Scan for the cell matching the given text and deliver its [X, Y] coordinate at center. 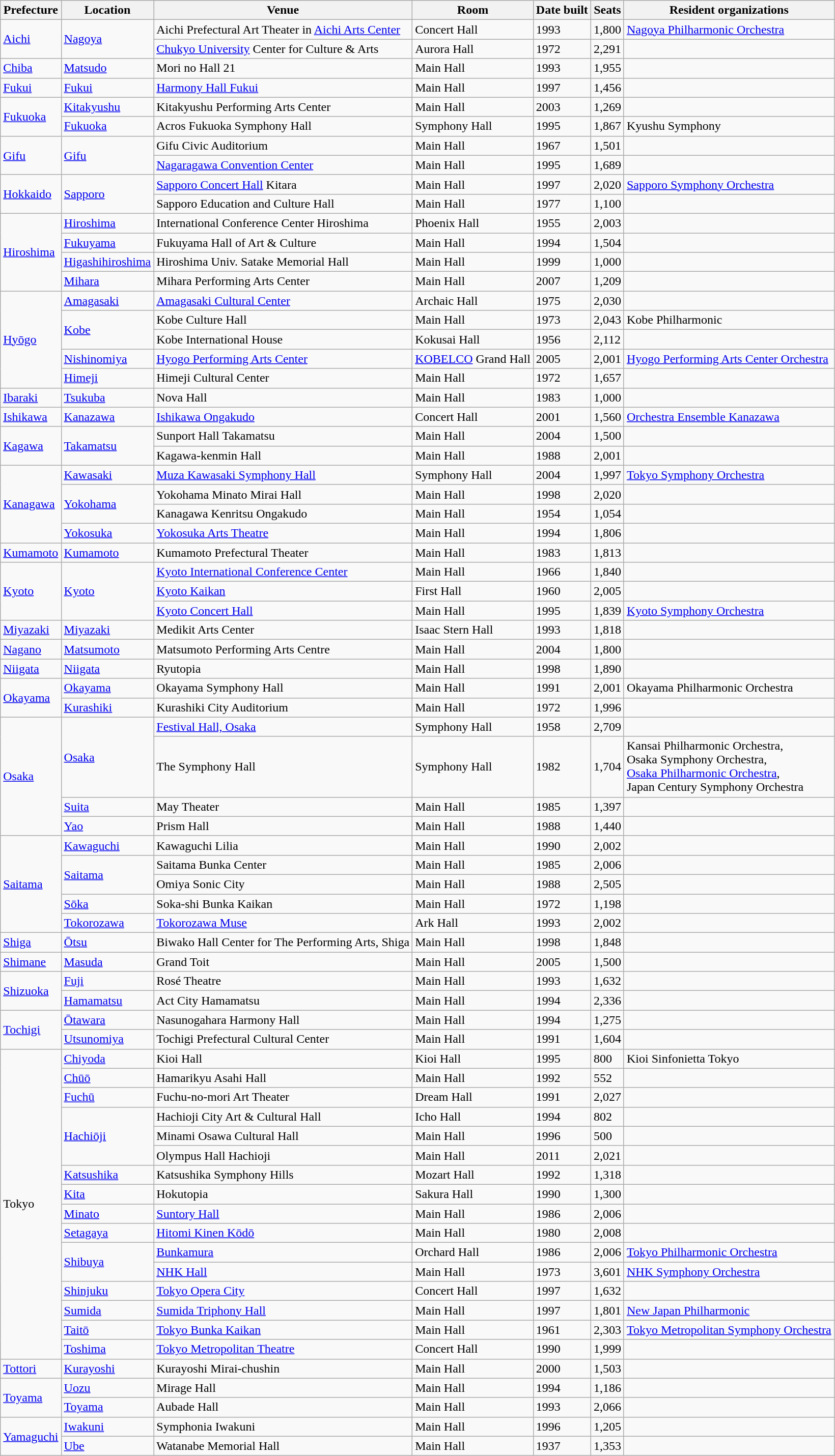
Tokorozawa Muse [283, 923]
Tochigi Prefectural Cultural Center [283, 1039]
Prism Hall [283, 826]
Yokohama [107, 504]
Orchard Hall [473, 1252]
Sakura Hall [473, 1194]
Amagasaki [107, 301]
800 [607, 1059]
Archaic Hall [473, 301]
1977 [562, 204]
1,818 [607, 630]
Kokusai Hall [473, 339]
Orchestra Ensemble Kanazawa [729, 417]
Yao [107, 826]
1,801 [607, 1310]
Suntory Hall [283, 1214]
1,657 [607, 378]
NHK Hall [283, 1272]
Tokyo Metropolitan Symphony Orchestra [729, 1330]
Mihara [107, 281]
Nagano [31, 649]
Kyoto Symphony Orchestra [729, 611]
Minato [107, 1214]
Masuda [107, 962]
Ryutopia [283, 669]
Aichi [31, 39]
1960 [562, 591]
1,806 [607, 533]
1,999 [607, 1349]
1967 [562, 146]
1,996 [607, 707]
Kurashiki [107, 707]
1,689 [607, 165]
Kyoto Concert Hall [283, 611]
Utsunomiya [107, 1039]
NHK Symphony Orchestra [729, 1272]
1,839 [607, 611]
Yamaguchi [31, 1436]
Harmony Hall Fukui [283, 88]
Date built [562, 10]
1,560 [607, 417]
2011 [562, 1155]
Room [473, 10]
Kita [107, 1194]
Takamatsu [107, 446]
Kitakyushu [107, 107]
Kurashiki City Auditorium [283, 707]
Katsushika Symphony Hills [283, 1175]
Yokosuka [107, 533]
Prefecture [31, 10]
Kawaguchi Lilia [283, 845]
Toshima [107, 1349]
Kitakyushu Performing Arts Center [283, 107]
Kobe Culture Hall [283, 320]
May Theater [283, 807]
Matsudo [107, 68]
2,005 [607, 591]
Suita [107, 807]
First Hall [473, 591]
The Symphony Hall [283, 766]
Hiroshima Univ. Satake Memorial Hall [283, 262]
Isaac Stern Hall [473, 630]
Fukuyama Hall of Art & Culture [283, 243]
1,205 [607, 1426]
1,840 [607, 572]
Icho Hall [473, 1117]
802 [607, 1117]
1,456 [607, 88]
Act City Hamamatsu [283, 1001]
Amagasaki Cultural Center [283, 301]
2,003 [607, 223]
KOBELCO Grand Hall [473, 359]
2,505 [607, 884]
Kagawa-kenmin Hall [283, 455]
1,704 [607, 766]
Sumida Triphony Hall [283, 1310]
2007 [562, 281]
Sapporo Education and Culture Hall [283, 204]
Hachiōji [107, 1136]
International Conference Center Hiroshima [283, 223]
1,503 [607, 1368]
Biwako Hall Center for The Performing Arts, Shiga [283, 943]
1937 [562, 1446]
Nagoya Philharmonic Orchestra [729, 30]
Kawasaki [107, 475]
1980 [562, 1233]
Katsushika [107, 1175]
Hyogo Performing Arts Center [283, 359]
Shiga [31, 943]
Hamamatsu [107, 1001]
Shinjuku [107, 1291]
Kanagawa [31, 504]
Kumamoto Prefectural Theater [283, 552]
1999 [562, 262]
Rosé Theatre [283, 981]
2001 [562, 417]
1,955 [607, 68]
Hamarikyu Asahi Hall [283, 1078]
1,209 [607, 281]
Tokyo Metropolitan Theatre [283, 1349]
Aurora Hall [473, 49]
Aubade Hall [283, 1407]
Tokorozawa [107, 923]
Sapporo [107, 194]
2,066 [607, 1407]
Mihara Performing Arts Center [283, 281]
1,604 [607, 1039]
Kyoto International Conference Center [283, 572]
1961 [562, 1330]
Aichi Prefectural Art Theater in Aichi Arts Center [283, 30]
Sapporo Concert Hall Kitara [283, 184]
Gifu Civic Auditorium [283, 146]
Hokutopia [283, 1194]
1,440 [607, 826]
2,027 [607, 1097]
Bunkamura [283, 1252]
Kobe Philharmonic [729, 320]
Olympus Hall Hachioji [283, 1155]
Hitomi Kinen Kōdō [283, 1233]
1955 [562, 223]
Tottori [31, 1368]
Venue [283, 10]
Ishikawa Ongakudo [283, 417]
Minami Osawa Cultural Hall [283, 1136]
Himeji Cultural Center [283, 378]
1,997 [607, 475]
Sōka [107, 903]
Soka-shi Bunka Kaikan [283, 903]
Himeji [107, 378]
Nasunogahara Harmony Hall [283, 1020]
Kyushu Symphony [729, 126]
Nagoya [107, 39]
Nishinomiya [107, 359]
Kyoto Kaikan [283, 591]
3,601 [607, 1272]
500 [607, 1136]
1,318 [607, 1175]
1982 [562, 766]
Kagawa [31, 446]
Medikit Arts Center [283, 630]
1,300 [607, 1194]
Sapporo Symphony Orchestra [729, 184]
Ube [107, 1446]
Okayama Symphony Hall [283, 688]
2,336 [607, 1001]
Fuchū [107, 1097]
Sumida [107, 1310]
Hyōgo [31, 339]
1,848 [607, 943]
Kanazawa [107, 417]
Nagaragawa Convention Center [283, 165]
Hokkaido [31, 194]
2,112 [607, 339]
Taitō [107, 1330]
Location [107, 10]
Seats [607, 10]
New Japan Philharmonic [729, 1310]
Shibuya [107, 1262]
Omiya Sonic City [283, 884]
Uozu [107, 1388]
1,275 [607, 1020]
1,198 [607, 903]
Watanabe Memorial Hall [283, 1446]
2,008 [607, 1233]
Ishikawa [31, 417]
Saitama Bunka Center [283, 865]
Phoenix Hall [473, 223]
Mozart Hall [473, 1175]
Kobe [107, 330]
Yokohama Minato Mirai Hall [283, 494]
1,100 [607, 204]
Mori no Hall 21 [283, 68]
Higashihiroshima [107, 262]
Chukyo University Center for Culture & Arts [283, 49]
Tokyo Symphony Orchestra [729, 475]
Tokyo Philharmonic Orchestra [729, 1252]
1958 [562, 727]
Mirage Hall [283, 1388]
1,054 [607, 513]
Chiyoda [107, 1059]
Ibaraki [31, 397]
Fuji [107, 981]
Symphonia Iwakuni [283, 1426]
1,269 [607, 107]
Setagaya [107, 1233]
Hyogo Performing Arts Center Orchestra [729, 359]
1,867 [607, 126]
Kobe International House [283, 339]
2,021 [607, 1155]
2,291 [607, 49]
Shizuoka [31, 991]
1,501 [607, 146]
Ark Hall [473, 923]
2003 [562, 107]
Yokosuka Arts Theatre [283, 533]
Ōtawara [107, 1020]
1966 [562, 572]
Hachioji City Art & Cultural Hall [283, 1117]
Fukuyama [107, 243]
Kurayoshi [107, 1368]
Muza Kawasaki Symphony Hall [283, 475]
Grand Toit [283, 962]
1,813 [607, 552]
Kawaguchi [107, 845]
Tsukuba [107, 397]
Tochigi [31, 1030]
Kurayoshi Mirai-chushin [283, 1368]
Matsumoto [107, 649]
Shimane [31, 962]
1,186 [607, 1388]
Fuchu-no-mori Art Theater [283, 1097]
1,504 [607, 243]
Sunport Hall Takamatsu [283, 436]
1956 [562, 339]
1,353 [607, 1446]
1,397 [607, 807]
Okayama Philharmonic Orchestra [729, 688]
2,303 [607, 1330]
Matsumoto Performing Arts Centre [283, 649]
Dream Hall [473, 1097]
2,030 [607, 301]
1954 [562, 513]
2,709 [607, 727]
Tokyo Opera City [283, 1291]
Kanagawa Kenritsu Ongakudo [283, 513]
Chiba [31, 68]
Ōtsu [107, 943]
Resident organizations [729, 10]
Kioi Sinfonietta Tokyo [729, 1059]
Nova Hall [283, 397]
Iwakuni [107, 1426]
2000 [562, 1368]
Chūō [107, 1078]
Tokyo Bunka Kaikan [283, 1330]
1,890 [607, 669]
Festival Hall, Osaka [283, 727]
Tokyo [31, 1204]
Acros Fukuoka Symphony Hall [283, 126]
1975 [562, 301]
Kansai Philharmonic Orchestra,Osaka Symphony Orchestra,Osaka Philharmonic Orchestra,Japan Century Symphony Orchestra [729, 766]
552 [607, 1078]
2,043 [607, 320]
